Capture the cell that displays the provided text and extract its [X, Y] central coordinate. 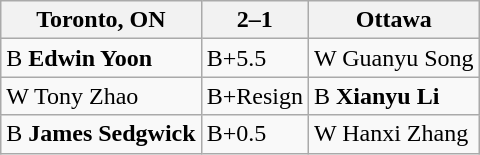
W Tony Zhao [101, 96]
B+0.5 [254, 134]
B Xianyu Li [394, 96]
Toronto, ON [101, 20]
B James Sedgwick [101, 134]
B+5.5 [254, 58]
B+Resign [254, 96]
2–1 [254, 20]
W Guanyu Song [394, 58]
W Hanxi Zhang [394, 134]
Ottawa [394, 20]
B Edwin Yoon [101, 58]
